Determine the [x, y] coordinate at the center of the cell enclosing the given text.  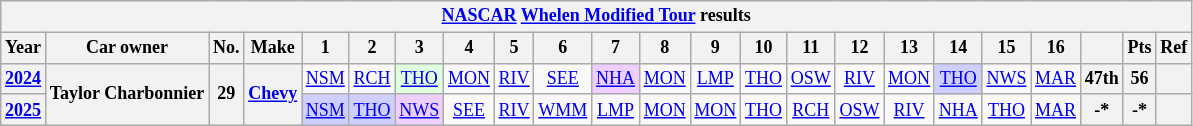
WMM [563, 110]
2025 [24, 110]
10 [764, 48]
7 [616, 48]
Taylor Charbonnier [126, 94]
14 [958, 48]
1 [326, 48]
Make [273, 48]
Year [24, 48]
56 [1140, 78]
Car owner [126, 48]
3 [420, 48]
13 [910, 48]
29 [226, 94]
Ref [1174, 48]
No. [226, 48]
5 [514, 48]
9 [716, 48]
6 [563, 48]
16 [1056, 48]
Pts [1140, 48]
8 [664, 48]
4 [470, 48]
2 [372, 48]
47th [1102, 78]
15 [1006, 48]
2024 [24, 78]
11 [810, 48]
NASCAR Whelen Modified Tour results [596, 16]
12 [860, 48]
Chevy [273, 94]
